Search for the cell housing the specified text and yield its [X, Y] center coordinate. 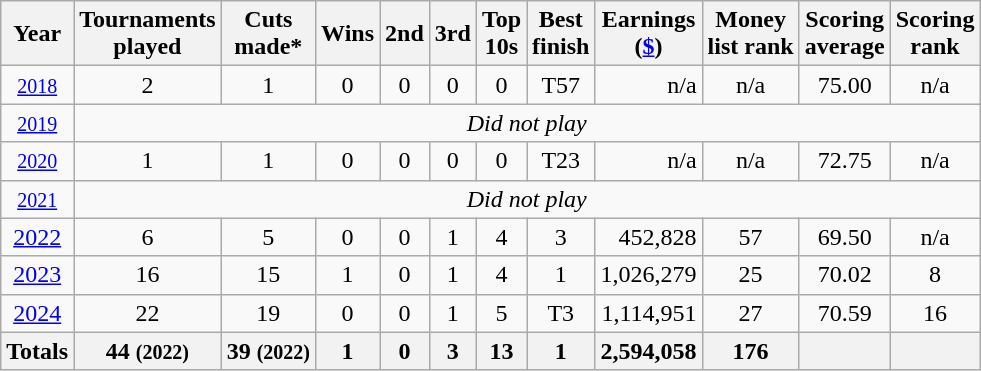
T23 [561, 161]
T3 [561, 313]
19 [268, 313]
44 (2022) [148, 351]
Year [38, 34]
Wins [348, 34]
15 [268, 275]
8 [935, 275]
75.00 [844, 85]
2,594,058 [648, 351]
2018 [38, 85]
Scoringrank [935, 34]
25 [750, 275]
Moneylist rank [750, 34]
Tournaments played [148, 34]
70.59 [844, 313]
176 [750, 351]
2022 [38, 237]
1,114,951 [648, 313]
T57 [561, 85]
72.75 [844, 161]
2019 [38, 123]
27 [750, 313]
Top 10s [501, 34]
70.02 [844, 275]
3rd [452, 34]
2020 [38, 161]
Totals [38, 351]
2023 [38, 275]
452,828 [648, 237]
Cuts made* [268, 34]
2 [148, 85]
39 (2022) [268, 351]
13 [501, 351]
2nd [405, 34]
1,026,279 [648, 275]
2021 [38, 199]
57 [750, 237]
Earnings($) [648, 34]
Scoring average [844, 34]
22 [148, 313]
69.50 [844, 237]
2024 [38, 313]
6 [148, 237]
Best finish [561, 34]
